Locate the cell with the specified text and output its (x, y) center coordinate. 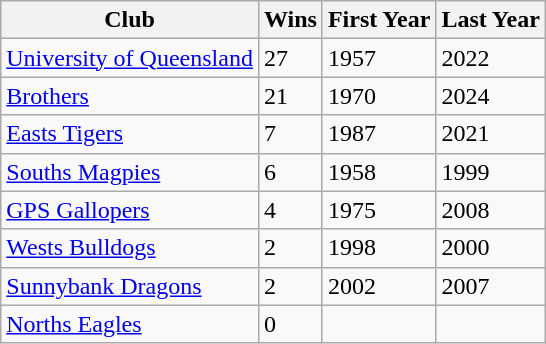
21 (290, 96)
2021 (491, 134)
1998 (378, 248)
7 (290, 134)
Easts Tigers (130, 134)
Club (130, 20)
1970 (378, 96)
4 (290, 210)
First Year (378, 20)
Wins (290, 20)
1958 (378, 172)
Souths Magpies (130, 172)
1975 (378, 210)
GPS Gallopers (130, 210)
6 (290, 172)
2007 (491, 286)
Brothers (130, 96)
Norths Eagles (130, 324)
1957 (378, 58)
27 (290, 58)
University of Queensland (130, 58)
2002 (378, 286)
1999 (491, 172)
2022 (491, 58)
Last Year (491, 20)
2008 (491, 210)
2000 (491, 248)
2024 (491, 96)
1987 (378, 134)
0 (290, 324)
Wests Bulldogs (130, 248)
Sunnybank Dragons (130, 286)
